For the text-containing cell, return its midpoint in [X, Y] coordinate format. 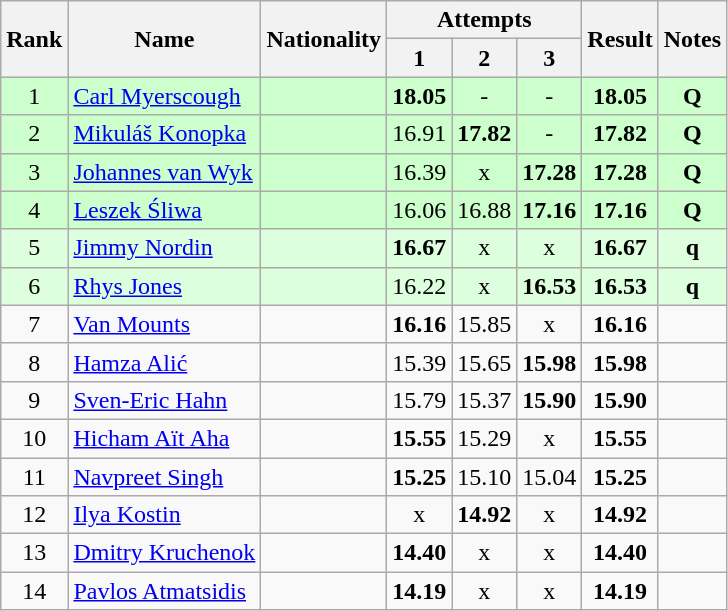
Rhys Jones [164, 286]
6 [34, 286]
Mikuláš Konopka [164, 134]
Navpreet Singh [164, 477]
Name [164, 39]
15.04 [550, 477]
Sven-Eric Hahn [164, 400]
15.79 [420, 400]
4 [34, 210]
13 [34, 553]
11 [34, 477]
16.06 [420, 210]
5 [34, 248]
15.39 [420, 362]
10 [34, 438]
7 [34, 324]
9 [34, 400]
8 [34, 362]
Carl Myerscough [164, 96]
12 [34, 515]
Pavlos Atmatsidis [164, 591]
Nationality [324, 39]
Result [620, 39]
16.39 [420, 172]
Ilya Kostin [164, 515]
Johannes van Wyk [164, 172]
15.10 [484, 477]
15.65 [484, 362]
15.37 [484, 400]
Rank [34, 39]
15.29 [484, 438]
16.22 [420, 286]
Van Mounts [164, 324]
Notes [692, 39]
16.88 [484, 210]
Jimmy Nordin [164, 248]
16.91 [420, 134]
Leszek Śliwa [164, 210]
15.85 [484, 324]
Hicham Aït Aha [164, 438]
Dmitry Kruchenok [164, 553]
Hamza Alić [164, 362]
Attempts [484, 20]
14 [34, 591]
